Find where the given text appears and provide that cell's center as [X, Y] coordinate. 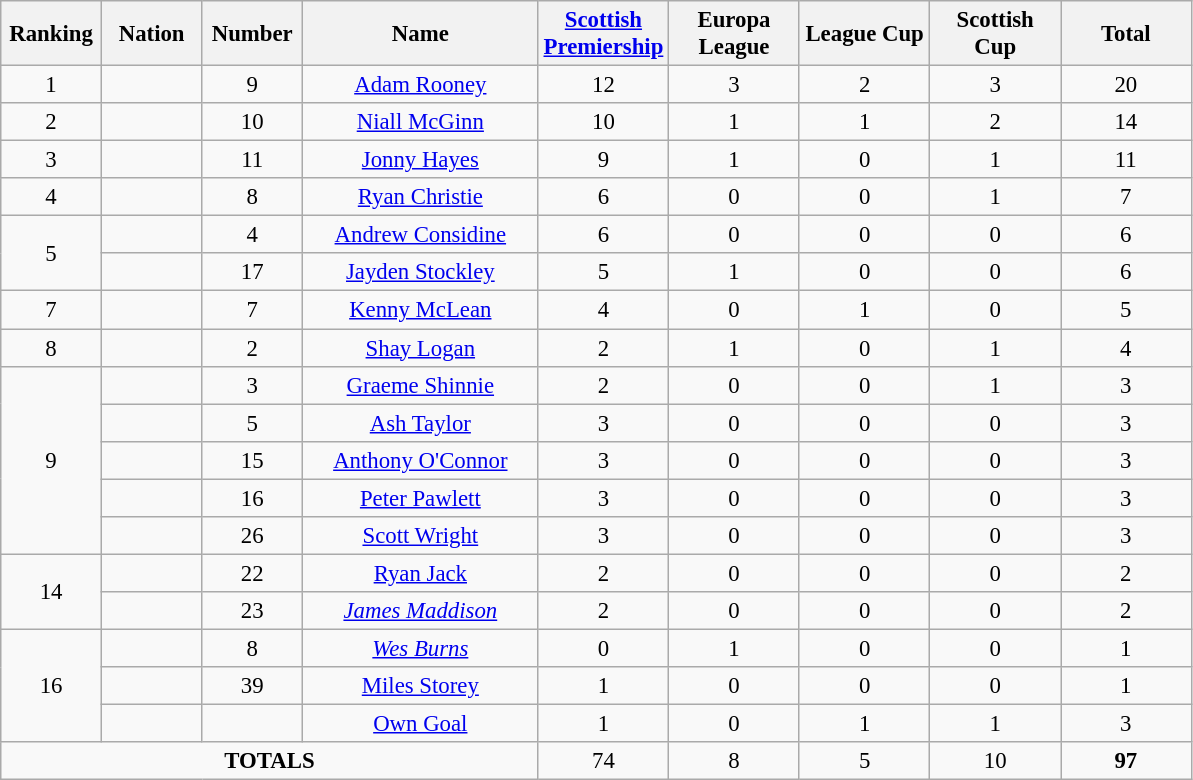
17 [252, 273]
League Cup [864, 34]
22 [252, 573]
26 [252, 536]
Scottish Premiership [604, 34]
Ranking [52, 34]
Jayden Stockley [421, 273]
Peter Pawlett [421, 498]
Ryan Jack [421, 573]
97 [1126, 761]
Anthony O'Connor [421, 460]
Shay Logan [421, 348]
Scottish Cup [996, 34]
James Maddison [421, 611]
74 [604, 761]
Scott Wright [421, 536]
39 [252, 686]
Miles Storey [421, 686]
23 [252, 611]
12 [604, 85]
Kenny McLean [421, 310]
TOTALS [270, 761]
Europa League [734, 34]
Own Goal [421, 724]
Wes Burns [421, 648]
Ash Taylor [421, 423]
Total [1126, 34]
20 [1126, 85]
Number [252, 34]
Jonny Hayes [421, 160]
Adam Rooney [421, 85]
15 [252, 460]
Ryan Christie [421, 197]
Name [421, 34]
Graeme Shinnie [421, 385]
Andrew Considine [421, 235]
Niall McGinn [421, 122]
Nation [152, 34]
